Output the (X, Y) coordinate of the center of the cell containing the given text.  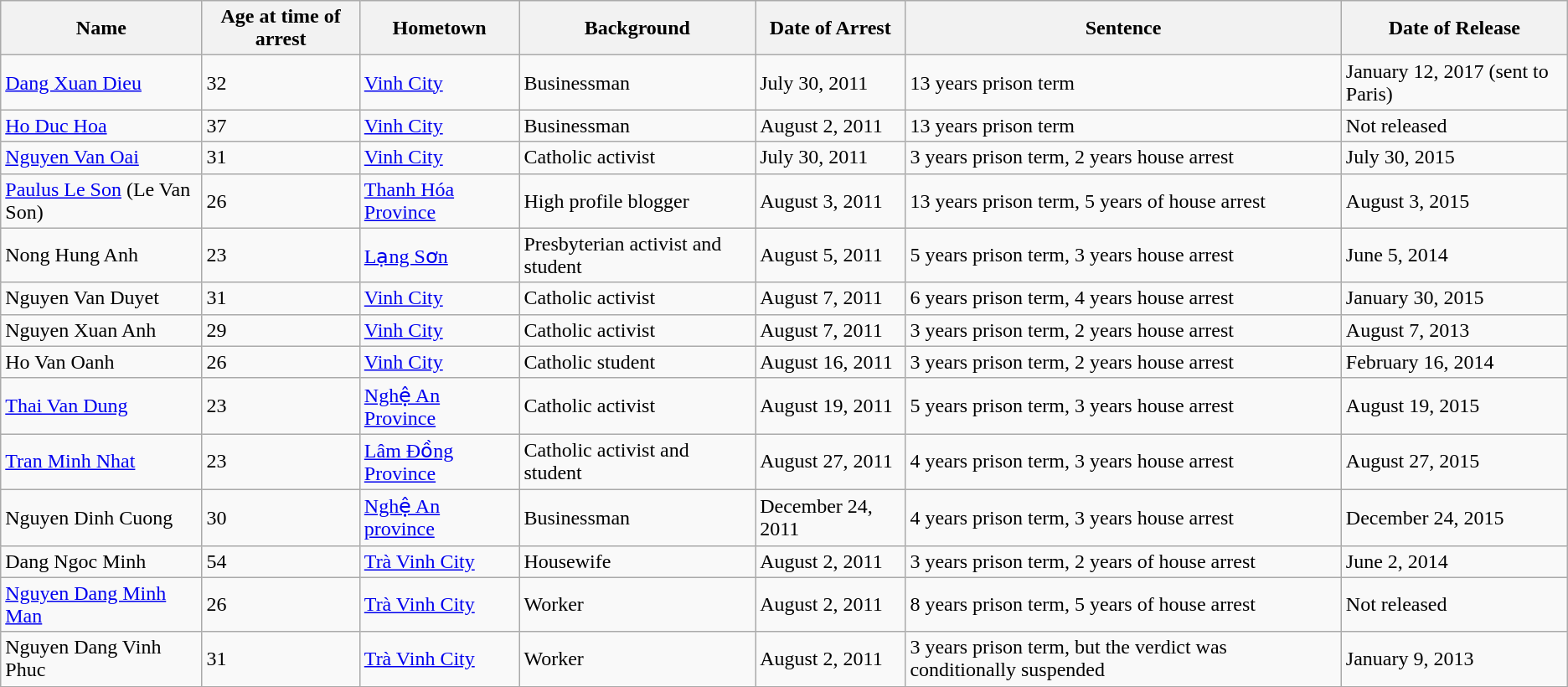
30 (281, 518)
32 (281, 82)
Nguyen Dang Vinh Phuc (101, 659)
Nguyen Van Oai (101, 158)
January 12, 2017 (sent to Paris) (1454, 82)
3 years prison term, but the verdict was conditionally suspended (1123, 659)
August 27, 2015 (1454, 462)
February 16, 2014 (1454, 362)
June 5, 2014 (1454, 255)
Thanh Hóa Province (439, 201)
29 (281, 330)
Paulus Le Son (Le Van Son) (101, 201)
Dang Xuan Dieu (101, 82)
August 27, 2011 (831, 462)
August 7, 2013 (1454, 330)
Hometown (439, 28)
August 3, 2015 (1454, 201)
Date of Release (1454, 28)
Nong Hung Anh (101, 255)
Presbyterian activist and student (637, 255)
Ho Duc Hoa (101, 126)
Lâm Đồng Province (439, 462)
Nguyen Van Duyet (101, 298)
Nghệ An Province (439, 405)
Lạng Sơn (439, 255)
Sentence (1123, 28)
Catholic student (637, 362)
December 24, 2011 (831, 518)
December 24, 2015 (1454, 518)
August 16, 2011 (831, 362)
Name (101, 28)
3 years prison term, 2 years of house arrest (1123, 561)
Ho Van Oanh (101, 362)
August 19, 2015 (1454, 405)
13 years prison term, 5 years of house arrest (1123, 201)
Catholic activist and student (637, 462)
Nguyen Dinh Cuong (101, 518)
Housewife (637, 561)
Nguyen Dang Minh Man (101, 605)
Thai Van Dung (101, 405)
Dang Ngoc Minh (101, 561)
Tran Minh Nhat (101, 462)
January 30, 2015 (1454, 298)
July 30, 2015 (1454, 158)
August 19, 2011 (831, 405)
54 (281, 561)
Nghệ An province (439, 518)
January 9, 2013 (1454, 659)
Date of Arrest (831, 28)
Nguyen Xuan Anh (101, 330)
8 years prison term, 5 years of house arrest (1123, 605)
August 5, 2011 (831, 255)
June 2, 2014 (1454, 561)
High profile blogger (637, 201)
6 years prison term, 4 years house arrest (1123, 298)
August 3, 2011 (831, 201)
37 (281, 126)
Background (637, 28)
Age at time of arrest (281, 28)
